Scan for the cell matching the given text and deliver its [X, Y] coordinate at center. 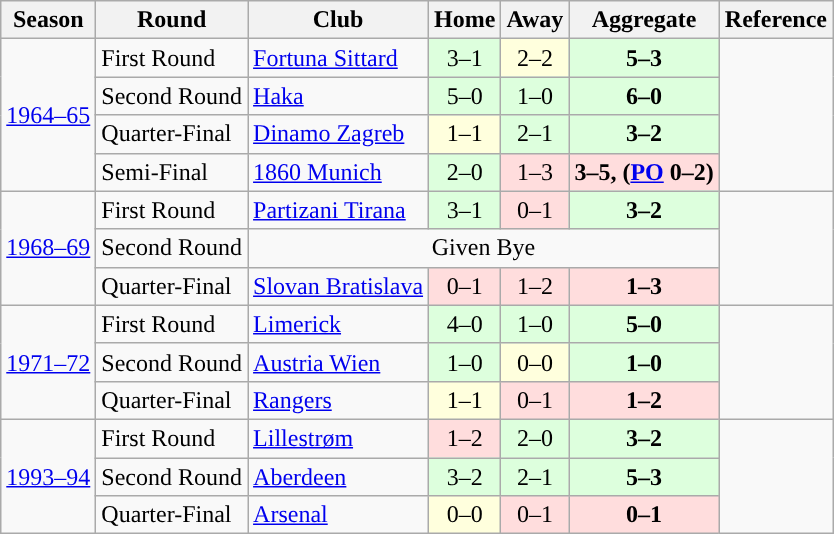
Club [338, 20]
1860 Munich [338, 172]
Austria Wien [338, 362]
Slovan Bratislava [338, 286]
Dinamo Zagreb [338, 134]
Arsenal [338, 515]
6–0 [644, 96]
Home [465, 20]
Fortuna Sittard [338, 58]
1964–65 [48, 115]
Limerick [338, 324]
Aberdeen [338, 477]
4–0 [465, 324]
Lillestrøm [338, 438]
1993–94 [48, 476]
1968–69 [48, 248]
Rangers [338, 400]
2–2 [535, 58]
Aggregate [644, 20]
Haka [338, 96]
1971–72 [48, 362]
Round [172, 20]
3–5, (PO 0–2) [644, 172]
Semi-Final [172, 172]
Partizani Tirana [338, 210]
Reference [776, 20]
Away [535, 20]
Season [48, 20]
Given Bye [484, 248]
